Pinpoint the cell where the given text exists, returning its (X, Y) midpoint coordinate. 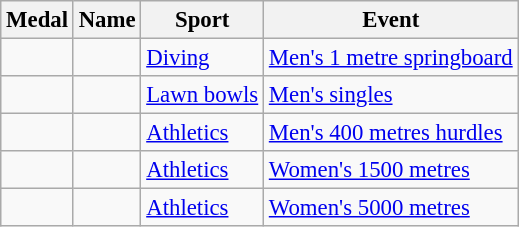
Men's 1 metre springboard (391, 58)
Diving (202, 58)
Men's 400 metres hurdles (391, 133)
Medal (38, 20)
Women's 5000 metres (391, 208)
Men's singles (391, 95)
Name (107, 20)
Event (391, 20)
Sport (202, 20)
Lawn bowls (202, 95)
Women's 1500 metres (391, 170)
